Capture the cell that displays the provided text and extract its [x, y] central coordinate. 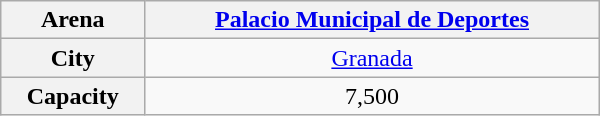
Granada [372, 58]
Arena [73, 20]
7,500 [372, 96]
Capacity [73, 96]
City [73, 58]
Palacio Municipal de Deportes [372, 20]
